Determine the (X, Y) coordinate at the center of the cell enclosing the given text.  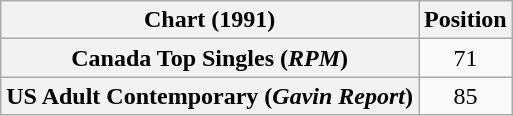
Chart (1991) (210, 20)
85 (465, 96)
71 (465, 58)
Canada Top Singles (RPM) (210, 58)
Position (465, 20)
US Adult Contemporary (Gavin Report) (210, 96)
